From the cell containing the given text, extract its center point as [x, y] coordinate. 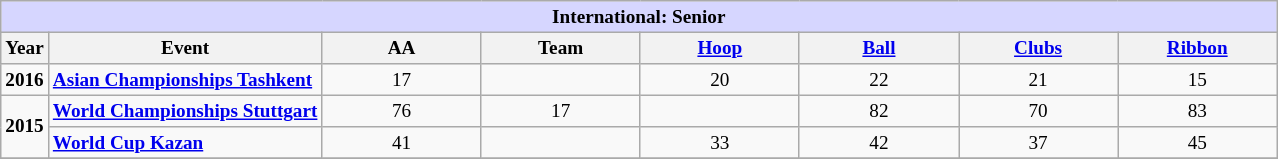
20 [720, 80]
2016 [25, 80]
Clubs [1038, 48]
21 [1038, 80]
World Championships Stuttgart [185, 111]
82 [878, 111]
33 [720, 143]
Team [560, 48]
Ball [878, 48]
Event [185, 48]
Ribbon [1198, 48]
World Cup Kazan [185, 143]
2015 [25, 126]
International: Senior [639, 17]
41 [402, 143]
76 [402, 111]
45 [1198, 143]
83 [1198, 111]
37 [1038, 143]
42 [878, 143]
Hoop [720, 48]
15 [1198, 80]
70 [1038, 111]
AA [402, 48]
22 [878, 80]
Year [25, 48]
Asian Championships Tashkent [185, 80]
